From the cell containing the given text, extract its center point as (x, y) coordinate. 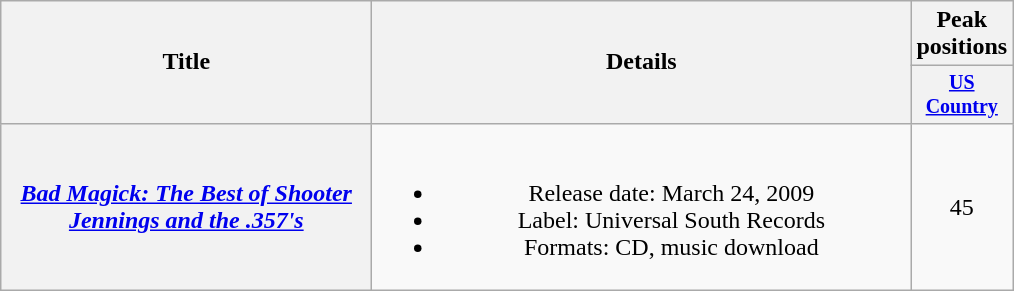
Title (186, 62)
Peak positions (962, 34)
Details (642, 62)
Bad Magick: The Best of Shooter Jennings and the .357's (186, 206)
45 (962, 206)
US Country (962, 94)
Release date: March 24, 2009Label: Universal South RecordsFormats: CD, music download (642, 206)
